Search for the cell housing the specified text and yield its [x, y] center coordinate. 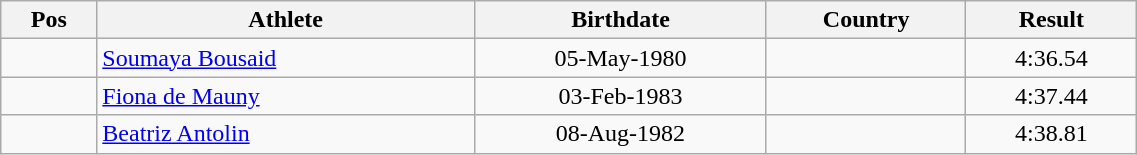
Soumaya Bousaid [286, 58]
Beatriz Antolin [286, 134]
4:38.81 [1052, 134]
08-Aug-1982 [620, 134]
03-Feb-1983 [620, 96]
Birthdate [620, 20]
Result [1052, 20]
Pos [49, 20]
Athlete [286, 20]
4:37.44 [1052, 96]
4:36.54 [1052, 58]
05-May-1980 [620, 58]
Fiona de Mauny [286, 96]
Country [866, 20]
